Locate the cell with the specified text and output its [X, Y] center coordinate. 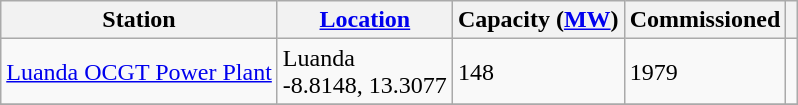
148 [538, 72]
1979 [705, 72]
Luanda-8.8148, 13.3077 [364, 72]
Luanda OCGT Power Plant [140, 72]
Station [140, 20]
Commissioned [705, 20]
Location [364, 20]
Capacity (MW) [538, 20]
